Output the (X, Y) coordinate of the center of the cell containing the given text.  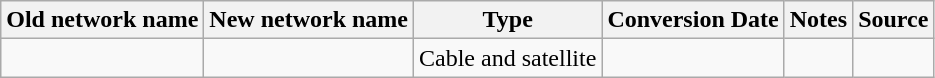
Conversion Date (693, 20)
Old network name (102, 20)
Source (894, 20)
Notes (818, 20)
Type (508, 20)
Cable and satellite (508, 58)
New network name (309, 20)
